From the cell containing the given text, extract its center point as [x, y] coordinate. 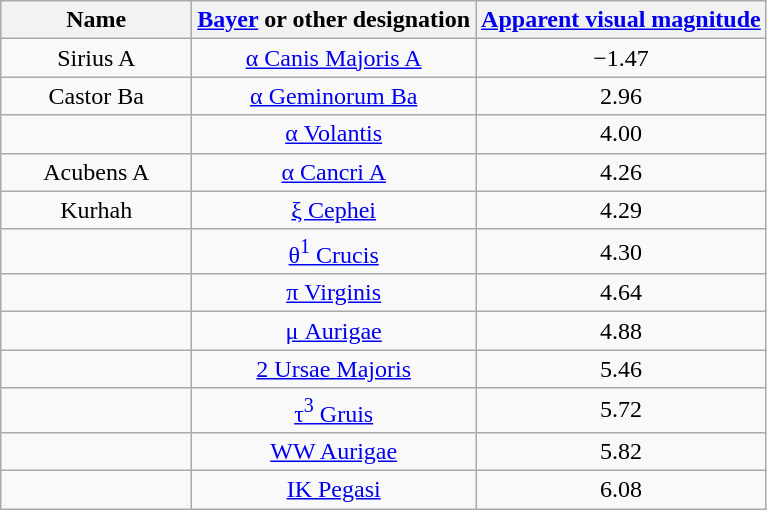
Bayer or other designation [334, 20]
5.46 [622, 369]
α Canis Majoris A [334, 58]
4.64 [622, 293]
2 Ursae Majoris [334, 369]
5.72 [622, 410]
−1.47 [622, 58]
WW Aurigae [334, 451]
ξ Cephei [334, 210]
Acubens A [96, 172]
τ3 Gruis [334, 410]
5.82 [622, 451]
IK Pegasi [334, 489]
α Cancri A [334, 172]
Name [96, 20]
α Volantis [334, 134]
μ Aurigae [334, 331]
Castor Ba [96, 96]
4.88 [622, 331]
Apparent visual magnitude [622, 20]
4.29 [622, 210]
6.08 [622, 489]
4.00 [622, 134]
Sirius A [96, 58]
π Virginis [334, 293]
4.30 [622, 252]
θ1 Crucis [334, 252]
2.96 [622, 96]
Kurhah [96, 210]
4.26 [622, 172]
α Geminorum Ba [334, 96]
